From the cell containing the given text, extract its center point as (X, Y) coordinate. 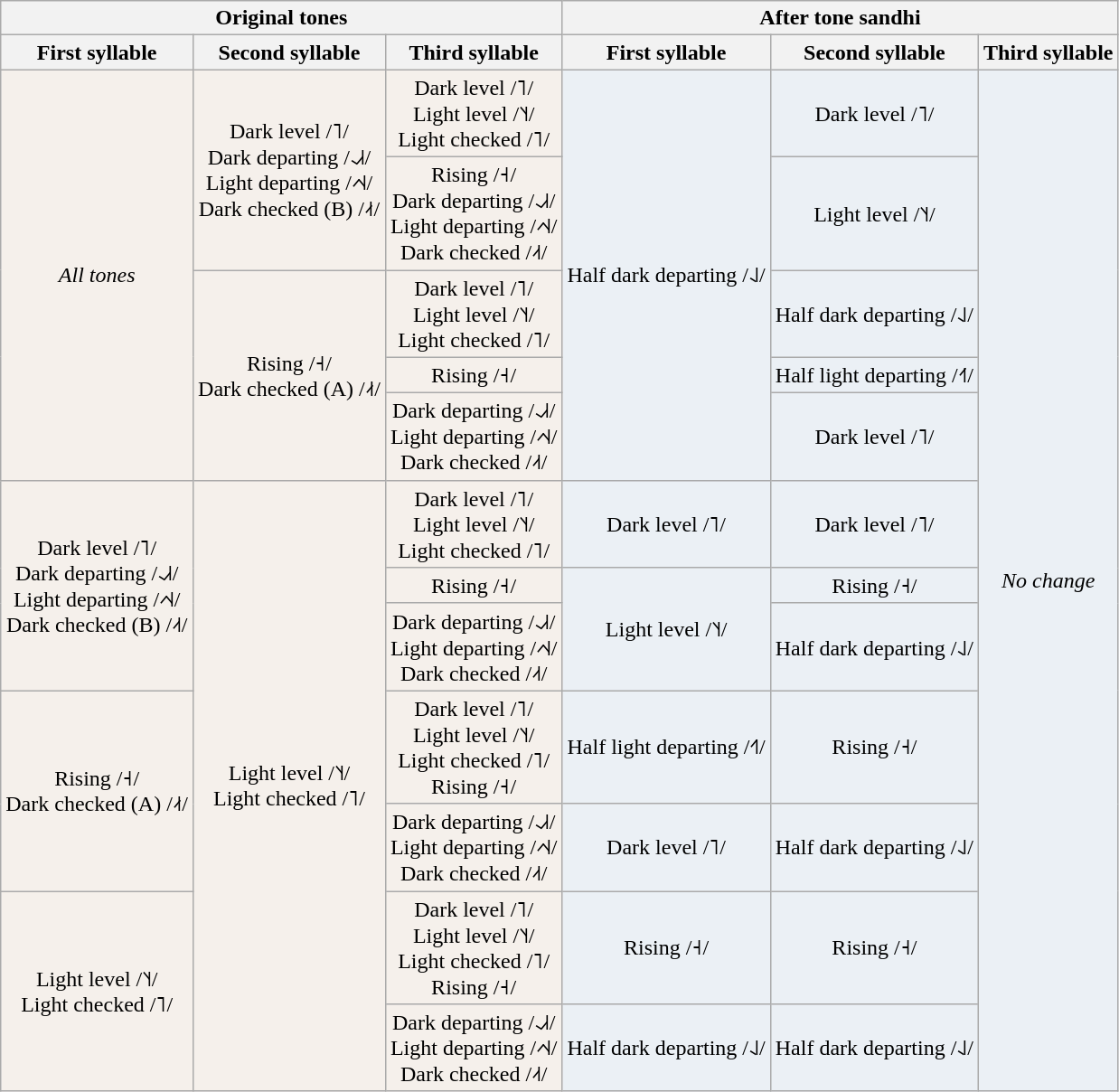
All tones (98, 275)
No change (1048, 580)
Rising /˧/Dark departing /˨˩˧/Light departing /˨˦˨/Dark checked /˨˦/ (474, 213)
After tone sandhi (841, 18)
Original tones (282, 18)
